Search for the cell housing the specified text and yield its [x, y] center coordinate. 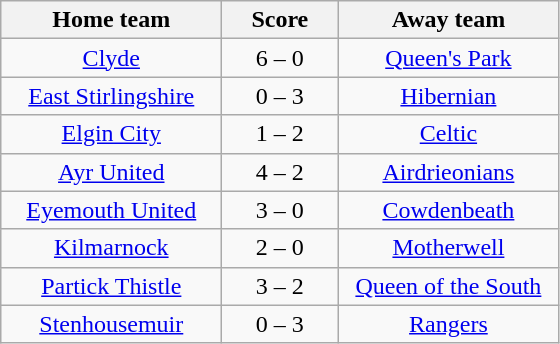
Cowdenbeath [448, 210]
Elgin City [112, 134]
3 – 0 [280, 210]
East Stirlingshire [112, 96]
Queen of the South [448, 286]
Ayr United [112, 172]
Home team [112, 20]
Partick Thistle [112, 286]
Away team [448, 20]
Motherwell [448, 248]
Eyemouth United [112, 210]
Score [280, 20]
Stenhousemuir [112, 324]
4 – 2 [280, 172]
Airdrieonians [448, 172]
Clyde [112, 58]
Celtic [448, 134]
Rangers [448, 324]
3 – 2 [280, 286]
2 – 0 [280, 248]
Hibernian [448, 96]
Kilmarnock [112, 248]
6 – 0 [280, 58]
1 – 2 [280, 134]
Queen's Park [448, 58]
